Locate the cell with the specified text and output its (X, Y) center coordinate. 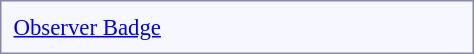
Observer Badge (231, 27)
